For the text-containing cell, return its midpoint in [X, Y] coordinate format. 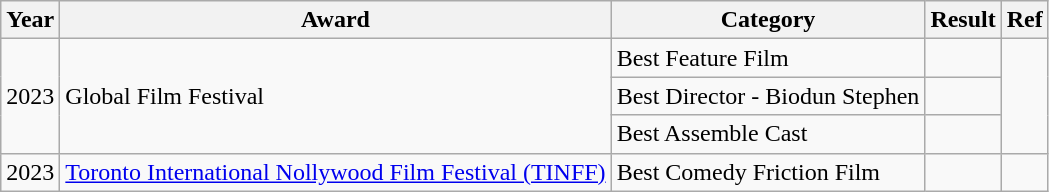
Ref [1024, 20]
Best Assemble Cast [768, 134]
Best Comedy Friction Film [768, 172]
Best Director - Biodun Stephen [768, 96]
Best Feature Film [768, 58]
Toronto International Nollywood Film Festival (TINFF) [336, 172]
Global Film Festival [336, 96]
Award [336, 20]
Category [768, 20]
Result [963, 20]
Year [30, 20]
